Output the (x, y) coordinate of the center of the cell containing the given text.  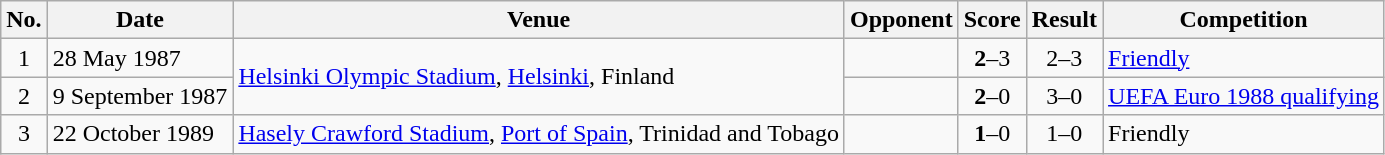
No. (24, 20)
3 (24, 134)
9 September 1987 (140, 96)
3–0 (1064, 96)
Result (1064, 20)
UEFA Euro 1988 qualifying (1244, 96)
2 (24, 96)
Score (992, 20)
Helsinki Olympic Stadium, Helsinki, Finland (539, 77)
2–0 (992, 96)
Venue (539, 20)
Date (140, 20)
Opponent (901, 20)
28 May 1987 (140, 58)
Hasely Crawford Stadium, Port of Spain, Trinidad and Tobago (539, 134)
1 (24, 58)
22 October 1989 (140, 134)
Competition (1244, 20)
